Pinpoint the cell where the given text exists, returning its (X, Y) midpoint coordinate. 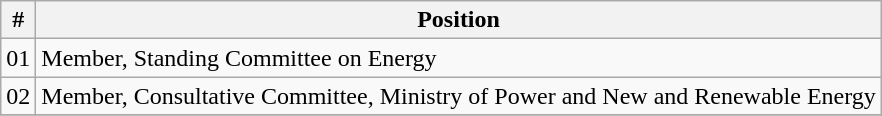
Member, Consultative Committee, Ministry of Power and New and Renewable Energy (458, 96)
# (18, 20)
02 (18, 96)
Member, Standing Committee on Energy (458, 58)
Position (458, 20)
01 (18, 58)
